From the cell containing the given text, extract its center point as (x, y) coordinate. 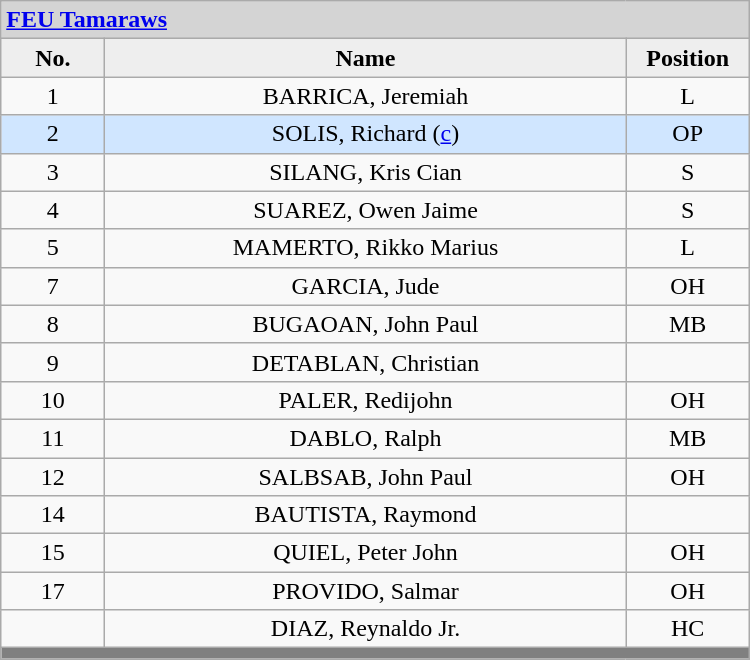
FEU Tamaraws (375, 20)
12 (53, 477)
Name (366, 58)
MAMERTO, Rikko Marius (366, 248)
GARCIA, Jude (366, 286)
HC (688, 629)
SUAREZ, Owen Jaime (366, 210)
QUIEL, Peter John (366, 553)
1 (53, 96)
OP (688, 134)
10 (53, 400)
8 (53, 324)
BAUTISTA, Raymond (366, 515)
14 (53, 515)
2 (53, 134)
BARRICA, Jeremiah (366, 96)
SOLIS, Richard (c) (366, 134)
No. (53, 58)
SALBSAB, John Paul (366, 477)
9 (53, 362)
PALER, Redijohn (366, 400)
Position (688, 58)
11 (53, 438)
15 (53, 553)
4 (53, 210)
PROVIDO, Salmar (366, 591)
DETABLAN, Christian (366, 362)
DABLO, Ralph (366, 438)
5 (53, 248)
DIAZ, Reynaldo Jr. (366, 629)
3 (53, 172)
7 (53, 286)
SILANG, Kris Cian (366, 172)
17 (53, 591)
BUGAOAN, John Paul (366, 324)
